Scan for the cell matching the given text and deliver its (X, Y) coordinate at center. 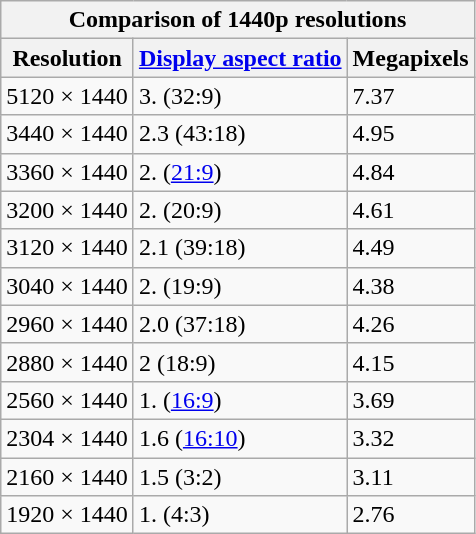
3.32 (410, 438)
2.0 (37:18) (240, 324)
3040 × 1440 (68, 286)
2880 × 1440 (68, 362)
1920 × 1440 (68, 515)
Megapixels (410, 58)
5120 × 1440 (68, 96)
3360 × 1440 (68, 172)
4.26 (410, 324)
4.15 (410, 362)
3440 × 1440 (68, 134)
2160 × 1440 (68, 477)
Display aspect ratio (240, 58)
2. (20:9) (240, 210)
1.5 (3:2) (240, 477)
1.6 (16:10) (240, 438)
2.3 (43:18) (240, 134)
2.76 (410, 515)
4.84 (410, 172)
2560 × 1440 (68, 400)
2 (18:9) (240, 362)
4.38 (410, 286)
1. (16:9) (240, 400)
2. (21:9) (240, 172)
4.95 (410, 134)
2.1 (39:18) (240, 248)
3200 × 1440 (68, 210)
4.49 (410, 248)
3.69 (410, 400)
3120 × 1440 (68, 248)
3. (32:9) (240, 96)
7.37 (410, 96)
2960 × 1440 (68, 324)
1. (4:3) (240, 515)
Comparison of 1440p resolutions (238, 20)
4.61 (410, 210)
2. (19:9) (240, 286)
Resolution (68, 58)
3.11 (410, 477)
2304 × 1440 (68, 438)
